Pinpoint the cell where the given text exists, returning its (X, Y) midpoint coordinate. 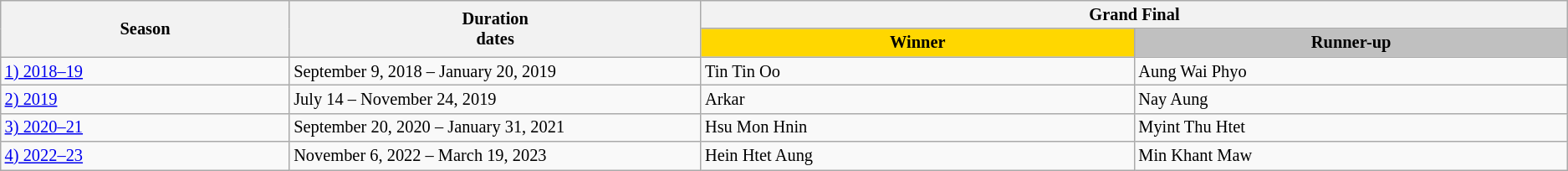
July 14 – November 24, 2019 (495, 99)
September 9, 2018 – January 20, 2019 (495, 71)
Durationdates (495, 28)
Grand Final (1134, 14)
4) 2022–23 (146, 156)
Hsu Mon Hnin (917, 127)
Aung Wai Phyo (1351, 71)
Runner-up (1351, 43)
Season (146, 28)
November 6, 2022 – March 19, 2023 (495, 156)
Hein Htet Aung (917, 156)
Myint Thu Htet (1351, 127)
2) 2019 (146, 99)
Min Khant Maw (1351, 156)
Winner (917, 43)
Arkar (917, 99)
1) 2018–19 (146, 71)
September 20, 2020 – January 31, 2021 (495, 127)
3) 2020–21 (146, 127)
Tin Tin Oo (917, 71)
Nay Aung (1351, 99)
